Determine the (X, Y) coordinate at the center of the cell enclosing the given text.  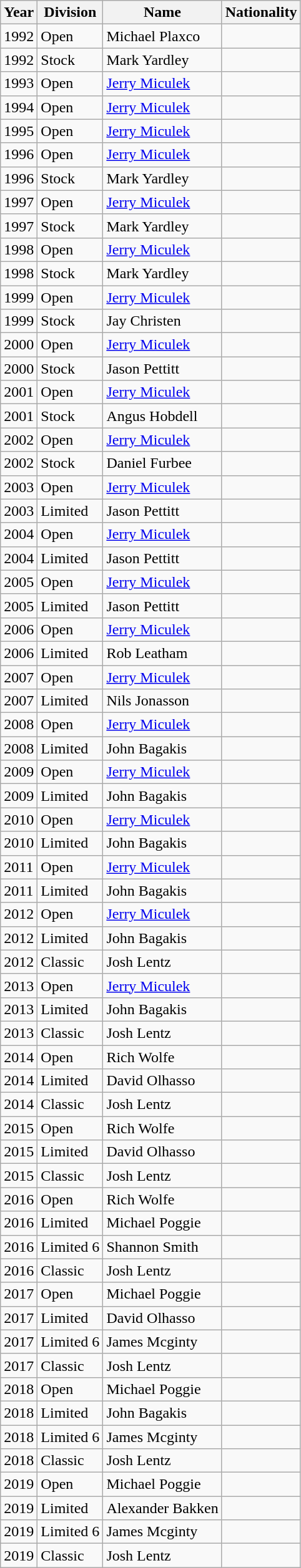
Daniel Furbee (162, 463)
Jay Christen (162, 321)
Year (19, 12)
Angus Hobdell (162, 416)
1994 (19, 107)
Nils Jonasson (162, 701)
Rob Leatham (162, 653)
Michael Plaxco (162, 36)
Shannon Smith (162, 1247)
Name (162, 12)
1993 (19, 84)
1995 (19, 131)
Alexander Bakken (162, 1508)
Nationality (261, 12)
Division (70, 12)
